Extract the (x, y) coordinate from the center of the cell holding the provided text.  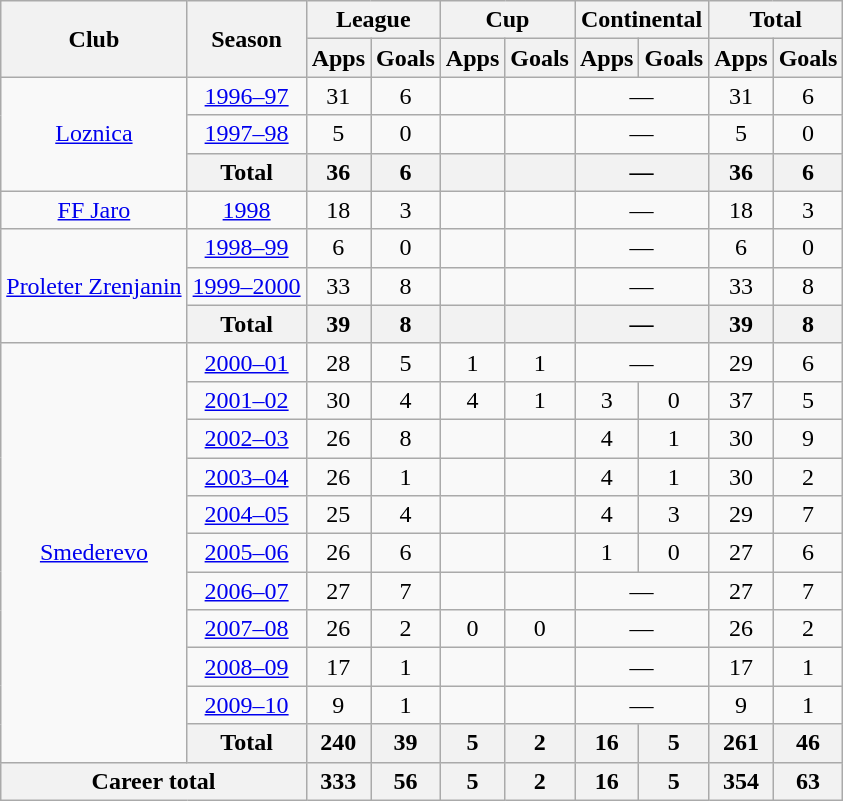
2003–04 (246, 477)
1998 (246, 210)
2004–05 (246, 515)
Loznica (94, 134)
FF Jaro (94, 210)
333 (338, 781)
46 (808, 743)
261 (741, 743)
Proleter Zrenjanin (94, 286)
28 (338, 362)
240 (338, 743)
37 (741, 400)
2002–03 (246, 438)
League (373, 20)
Continental (641, 20)
2009–10 (246, 705)
25 (338, 515)
Club (94, 39)
2007–08 (246, 629)
1997–98 (246, 134)
63 (808, 781)
2000–01 (246, 362)
Season (246, 39)
2008–09 (246, 667)
1998–99 (246, 248)
354 (741, 781)
56 (406, 781)
Cup (507, 20)
2006–07 (246, 591)
1999–2000 (246, 286)
1996–97 (246, 96)
2005–06 (246, 553)
Career total (154, 781)
Smederevo (94, 552)
2001–02 (246, 400)
